Pinpoint the cell where the given text exists, returning its (x, y) midpoint coordinate. 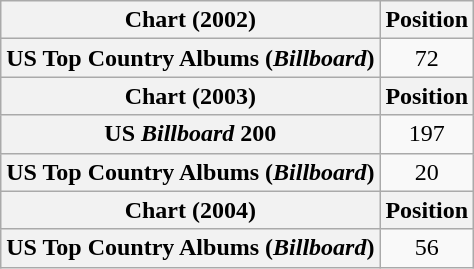
197 (427, 134)
72 (427, 58)
Chart (2004) (190, 210)
Chart (2003) (190, 96)
20 (427, 172)
Chart (2002) (190, 20)
US Billboard 200 (190, 134)
56 (427, 248)
